Search for the cell housing the specified text and yield its [X, Y] center coordinate. 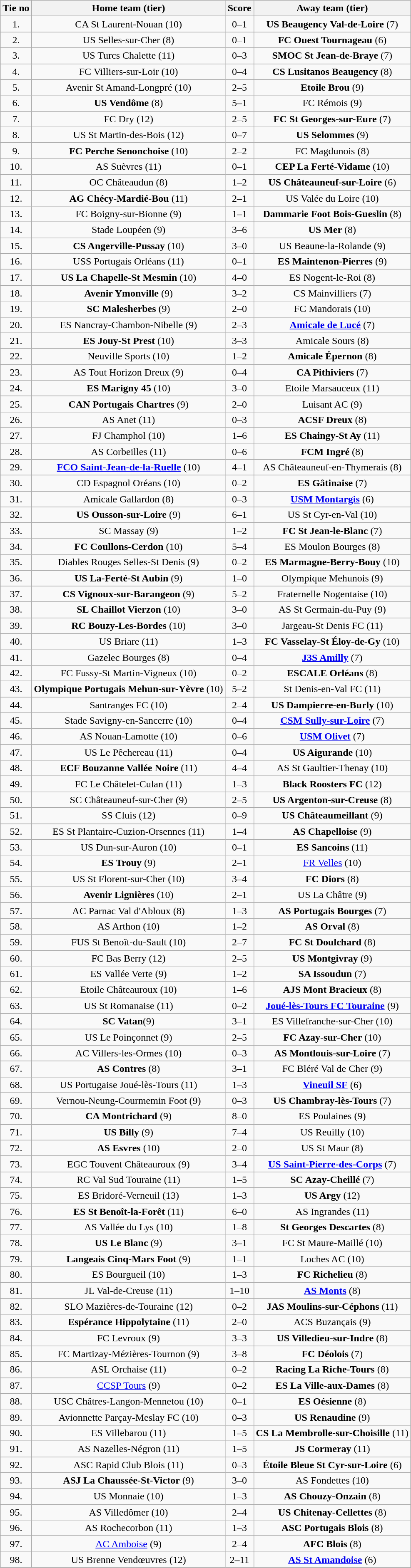
4. [16, 72]
St Georges Descartes (8) [332, 1227]
Joué-lès-Tours FC Touraine (9) [332, 1006]
1–8 [239, 1227]
US Billy (9) [128, 1132]
CCSP Tours (9) [128, 1385]
77. [16, 1227]
FC St Georges-sur-Eure (7) [332, 119]
ASC Portugais Blois (8) [332, 1528]
Tie no [16, 8]
31. [16, 499]
ES Moulon Bourges (8) [332, 547]
Avenir Ymonville (9) [128, 293]
AG Chécy-Mardié-Bou (11) [128, 198]
1–4 [239, 831]
ES Poulaines (9) [332, 1116]
ES St Plantaire-Cuzion-Orsennes (11) [128, 831]
Black Roosters FC (12) [332, 784]
74. [16, 1180]
US Aigurande (10) [332, 752]
AFC Blois (8) [332, 1544]
39. [16, 626]
SLO Mazières-de-Touraine (12) [128, 1306]
ES Trouy (9) [128, 863]
FC Villiers-sur-Loir (10) [128, 72]
AS Montlouis-sur-Loire (7) [332, 1053]
AC Villers-les-Ormes (10) [128, 1053]
Neuville Sports (10) [128, 356]
Amicale Épernon (8) [332, 356]
1–10 [239, 1291]
ESCALE Orléans (8) [332, 673]
USM Montargis (6) [332, 499]
CA Montrichard (9) [128, 1116]
CS Lusitanos Beaugency (8) [332, 72]
FC Bléré Val de Cher (9) [332, 1069]
Etoile Brou (9) [332, 87]
US Le Blanc (9) [128, 1243]
48. [16, 768]
87. [16, 1385]
26. [16, 420]
62. [16, 990]
FJ Champhol (10) [128, 435]
0–9 [239, 816]
US Dun-sur-Auron (10) [128, 847]
7–4 [239, 1132]
83. [16, 1322]
Gazelec Bourges (8) [128, 657]
US Brenne Vendœuvres (12) [128, 1560]
16. [16, 262]
AS Orval (8) [332, 926]
71. [16, 1132]
AS Anet (11) [128, 420]
Amicale Sours (8) [332, 341]
32. [16, 515]
AC Parnac Val d'Abloux (8) [128, 910]
45. [16, 721]
79. [16, 1259]
2–11 [239, 1560]
90. [16, 1433]
75. [16, 1195]
US Montgivray (9) [332, 958]
88. [16, 1401]
US Selles-sur-Cher (8) [128, 40]
98. [16, 1560]
US Briare (11) [128, 641]
91. [16, 1449]
US Villedieu-sur-Indre (8) [332, 1338]
FUS St Benoît-du-Sault (10) [128, 942]
FC Ouest Tournageau (6) [332, 40]
ES Nogent-le-Roi (8) [332, 277]
US Argenton-sur-Creuse (8) [332, 800]
27. [16, 435]
OC Châteaudun (8) [128, 182]
6. [16, 103]
ES Villebarou (11) [128, 1433]
20. [16, 325]
72. [16, 1148]
50. [16, 800]
Fraternelle Nogentaise (10) [332, 594]
FC Levroux (9) [128, 1338]
38. [16, 610]
0–7 [239, 135]
36. [16, 578]
ES St Benoît-la-Forêt (11) [128, 1212]
ES Vallée Verte (9) [128, 974]
61. [16, 974]
US Châteauneuf-sur-Loire (6) [332, 182]
3–6 [239, 230]
AS Nazelles-Négron (11) [128, 1449]
96. [16, 1528]
ASC Rapid Club Blois (11) [128, 1464]
FC Magdunois (8) [332, 151]
15. [16, 246]
25. [16, 404]
Étoile Bleue St Cyr-sur-Loire (6) [332, 1464]
FC Richelieu (8) [332, 1275]
FC Dry (12) [128, 119]
Avenir Lignières (10) [128, 895]
AS Tout Horizon Dreux (9) [128, 372]
US Renaudine (9) [332, 1417]
4–1 [239, 467]
ES Bridoré-Verneuil (13) [128, 1195]
US Selommes (9) [332, 135]
13. [16, 214]
AS Chapelloise (9) [332, 831]
35. [16, 562]
EGC Touvent Châteauroux (9) [128, 1164]
28. [16, 451]
5–1 [239, 103]
66. [16, 1053]
AS Fondettes (10) [332, 1481]
Olympique Mehunois (9) [332, 578]
US Chambray-lès-Tours (7) [332, 1101]
86. [16, 1370]
Racing La Riche-Tours (8) [332, 1370]
37. [16, 594]
AS Suèvres (11) [128, 166]
FC St Jean-le-Blanc (7) [332, 531]
Avenir St Amand-Longpré (10) [128, 87]
USM Olivet (7) [332, 737]
US Châteaumeillant (9) [332, 816]
US La Chapelle-St Mesmin (10) [128, 277]
RC Val Sud Touraine (11) [128, 1180]
41. [16, 657]
64. [16, 1021]
11. [16, 182]
CS Vignoux-sur-Barangeon (9) [128, 594]
AS Ingrandes (11) [332, 1212]
56. [16, 895]
CA Pithiviers (7) [332, 372]
10. [16, 166]
USC Châtres-Langon-Mennetou (10) [128, 1401]
AS Esvres (10) [128, 1148]
Away team (tier) [332, 8]
CD Espagnol Oréans (10) [128, 483]
AS St Amandoise (6) [332, 1560]
US Saint-Pierre-des-Corps (7) [332, 1164]
8. [16, 135]
ES Chaingy-St Ay (11) [332, 435]
24. [16, 388]
SC Châteauneuf-sur-Cher (9) [128, 800]
58. [16, 926]
92. [16, 1464]
ASL Orchaise (11) [128, 1370]
29. [16, 467]
CS Angerville-Pussay (10) [128, 246]
JAS Moulins-sur-Céphons (11) [332, 1306]
AS Vallée du Lys (10) [128, 1227]
17. [16, 277]
SC Vatan(9) [128, 1021]
AS Rochecorbon (11) [128, 1528]
6–0 [239, 1212]
Score [239, 8]
FC Bas Berry (12) [128, 958]
76. [16, 1212]
46. [16, 737]
FC Rémois (9) [332, 103]
US La-Ferté-St Aubin (9) [128, 578]
US Dampierre-en-Burly (10) [332, 705]
54. [16, 863]
ES Villefranche-sur-Cher (10) [332, 1021]
FC Azay-sur-Cher (10) [332, 1037]
7. [16, 119]
3–2 [239, 293]
19. [16, 309]
FC Martizay-Mézières-Tournon (9) [128, 1354]
21. [16, 341]
ACS Buzançais (9) [332, 1322]
US Argy (12) [332, 1195]
ACSF Dreux (8) [332, 420]
22. [16, 356]
US Reuilly (10) [332, 1132]
ECF Bouzanne Vallée Noire (11) [128, 768]
J3S Amilly (7) [332, 657]
42. [16, 673]
ES Nancray-Chambon-Nibelle (9) [128, 325]
95. [16, 1512]
USS Portugais Orléans (11) [128, 262]
40. [16, 641]
AC Amboise (9) [128, 1544]
AS Chouzy-Onzain (8) [332, 1496]
AS Châteauneuf-en-Thymerais (8) [332, 467]
Olympique Portugais Mehun-sur-Yèvre (10) [128, 689]
4–4 [239, 768]
3. [16, 56]
78. [16, 1243]
US Mer (8) [332, 230]
89. [16, 1417]
CS La Membrolle-sur-Choisille (11) [332, 1433]
US St Florent-sur-Cher (10) [128, 879]
53. [16, 847]
AS Contres (8) [128, 1069]
AS Monts (8) [332, 1291]
Jargeau-St Denis FC (11) [332, 626]
AS Villedômer (10) [128, 1512]
Amicale Gallardon (8) [128, 499]
US Le Poinçonnet (9) [128, 1037]
ES Maintenon-Pierres (9) [332, 262]
CS Mainvilliers (7) [332, 293]
67. [16, 1069]
ES Gâtinaise (7) [332, 483]
ES Marigny 45 (10) [128, 388]
80. [16, 1275]
US Le Pêchereau (11) [128, 752]
Luisant AC (9) [332, 404]
69. [16, 1101]
8–0 [239, 1116]
FC Diors (8) [332, 879]
US Chitenay-Cellettes (8) [332, 1512]
82. [16, 1306]
SA Issoudun (7) [332, 974]
CSM Sully-sur-Loire (7) [332, 721]
US Monnaie (10) [128, 1496]
CAN Portugais Chartres (9) [128, 404]
FC Mandorais (10) [332, 309]
AS Nouan-Lamotte (10) [128, 737]
3–8 [239, 1354]
Stade Savigny-en-Sancerre (10) [128, 721]
93. [16, 1481]
US St Cyr-en-Val (10) [332, 515]
SL Chaillot Vierzon (10) [128, 610]
FC Fussy-St Martin-Vigneux (10) [128, 673]
US Beaugency Val-de-Loire (7) [332, 24]
63. [16, 1006]
51. [16, 816]
Vineuil SF (6) [332, 1085]
Avionnette Parçay-Meslay FC (10) [128, 1417]
5. [16, 87]
Langeais Cinq-Mars Foot (9) [128, 1259]
Loches AC (10) [332, 1259]
Stade Loupéen (9) [128, 230]
FC St Doulchard (8) [332, 942]
59. [16, 942]
Vernou-Neung-Courmemin Foot (9) [128, 1101]
JS Cormeray (11) [332, 1449]
1–0 [239, 578]
43. [16, 689]
US Vendôme (8) [128, 103]
14. [16, 230]
AS St Gaultier-Thenay (10) [332, 768]
ES Marmagne-Berry-Bouy (10) [332, 562]
94. [16, 1496]
23. [16, 372]
Etoile Châteauroux (10) [128, 990]
St Denis-en-Val FC (11) [332, 689]
70. [16, 1116]
US Valée du Loire (10) [332, 198]
6–1 [239, 515]
2–2 [239, 151]
97. [16, 1544]
65. [16, 1037]
ES Oésienne (8) [332, 1401]
Espérance Hippolytaine (11) [128, 1322]
44. [16, 705]
FC Perche Senonchoise (10) [128, 151]
FCO Saint-Jean-de-la-Ruelle (10) [128, 467]
ES Jouy-St Prest (10) [128, 341]
FC Boigny-sur-Bionne (9) [128, 214]
4–0 [239, 277]
30. [16, 483]
US Portugaise Joué-lès-Tours (11) [128, 1085]
5–4 [239, 547]
Diables Rouges Selles-St Denis (9) [128, 562]
55. [16, 879]
52. [16, 831]
Dammarie Foot Bois-Gueslin (8) [332, 214]
FC Déolois (7) [332, 1354]
AS Portugais Bourges (7) [332, 910]
2. [16, 40]
ASJ La Chaussée-St-Victor (9) [128, 1481]
2–3 [239, 325]
FC Coullons-Cerdon (10) [128, 547]
US Turcs Chalette (11) [128, 56]
ES Bourgueil (10) [128, 1275]
2–7 [239, 942]
SS Cluis (12) [128, 816]
49. [16, 784]
RC Bouzy-Les-Bordes (10) [128, 626]
FCM Ingré (8) [332, 451]
34. [16, 547]
AS Arthon (10) [128, 926]
SC Massay (9) [128, 531]
CA St Laurent-Nouan (10) [128, 24]
1. [16, 24]
Santranges FC (10) [128, 705]
81. [16, 1291]
AJS Mont Bracieux (8) [332, 990]
18. [16, 293]
US La Châtre (9) [332, 895]
SMOC St Jean-de-Braye (7) [332, 56]
9. [16, 151]
68. [16, 1085]
12. [16, 198]
US Beaune-la-Rolande (9) [332, 246]
US St Romanaise (11) [128, 1006]
SC Malesherbes (9) [128, 309]
60. [16, 958]
FC St Maure-Maillé (10) [332, 1243]
JL Val-de-Creuse (11) [128, 1291]
FR Velles (10) [332, 863]
FC Le Châtelet-Culan (11) [128, 784]
SC Azay-Cheillé (7) [332, 1180]
US St Maur (8) [332, 1148]
84. [16, 1338]
47. [16, 752]
AS St Germain-du-Puy (9) [332, 610]
US St Martin-des-Bois (12) [128, 135]
57. [16, 910]
FC Vasselay-St Éloy-de-Gy (10) [332, 641]
85. [16, 1354]
33. [16, 531]
US Ousson-sur-Loire (9) [128, 515]
73. [16, 1164]
ES Sancoins (11) [332, 847]
Etoile Marsauceux (11) [332, 388]
CEP La Ferté-Vidame (10) [332, 166]
Home team (tier) [128, 8]
ES La Ville-aux-Dames (8) [332, 1385]
Amicale de Lucé (7) [332, 325]
AS Corbeilles (11) [128, 451]
